Scan for the cell matching the given text and deliver its (X, Y) coordinate at center. 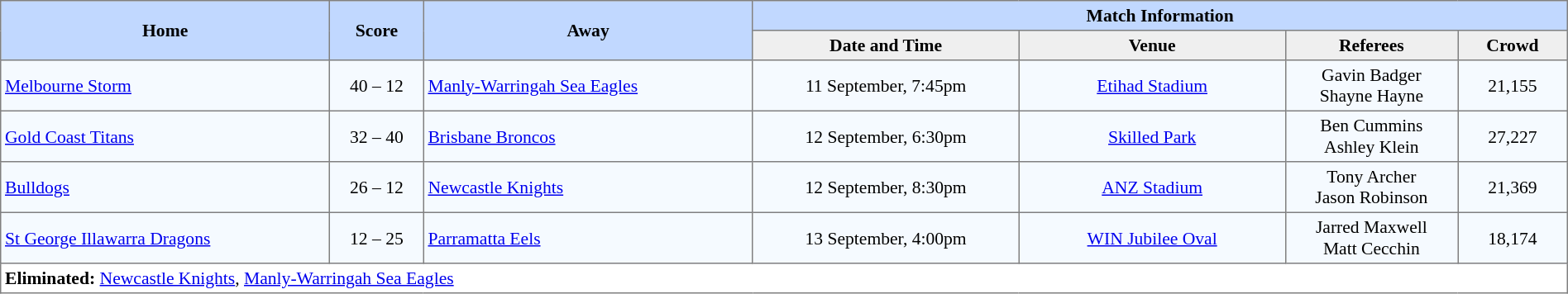
27,227 (1513, 136)
Newcastle Knights (588, 187)
21,155 (1513, 86)
Crowd (1513, 45)
40 – 12 (377, 86)
Home (165, 31)
13 September, 4:00pm (886, 238)
Bulldogs (165, 187)
11 September, 7:45pm (886, 86)
21,369 (1513, 187)
Referees (1371, 45)
Brisbane Broncos (588, 136)
Gavin BadgerShayne Hayne (1371, 86)
Parramatta Eels (588, 238)
26 – 12 (377, 187)
Gold Coast Titans (165, 136)
Melbourne Storm (165, 86)
12 September, 8:30pm (886, 187)
18,174 (1513, 238)
Manly-Warringah Sea Eagles (588, 86)
ANZ Stadium (1152, 187)
Ben CumminsAshley Klein (1371, 136)
St George Illawarra Dragons (165, 238)
Match Information (1159, 16)
Jarred MaxwellMatt Cecchin (1371, 238)
WIN Jubilee Oval (1152, 238)
Date and Time (886, 45)
Away (588, 31)
12 – 25 (377, 238)
Etihad Stadium (1152, 86)
Score (377, 31)
12 September, 6:30pm (886, 136)
Eliminated: Newcastle Knights, Manly-Warringah Sea Eagles (784, 278)
32 – 40 (377, 136)
Skilled Park (1152, 136)
Tony ArcherJason Robinson (1371, 187)
Venue (1152, 45)
